Capture the cell that displays the provided text and extract its [X, Y] central coordinate. 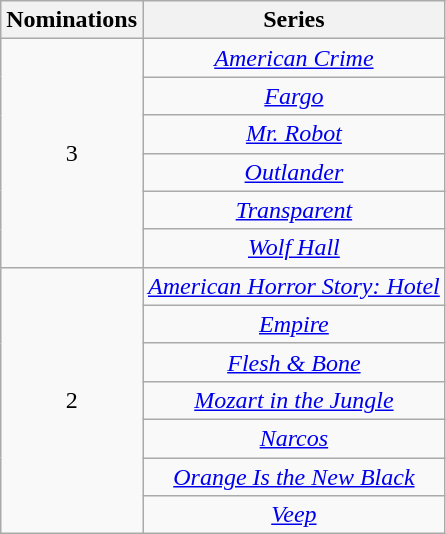
Mr. Robot [294, 134]
Transparent [294, 210]
Wolf Hall [294, 248]
Nominations [72, 20]
Mozart in the Jungle [294, 400]
Orange Is the New Black [294, 477]
Empire [294, 324]
Series [294, 20]
Outlander [294, 172]
3 [72, 153]
Flesh & Bone [294, 362]
Narcos [294, 438]
2 [72, 400]
Veep [294, 515]
American Crime [294, 58]
Fargo [294, 96]
American Horror Story: Hotel [294, 286]
